Determine the (x, y) coordinate at the center of the cell enclosing the given text.  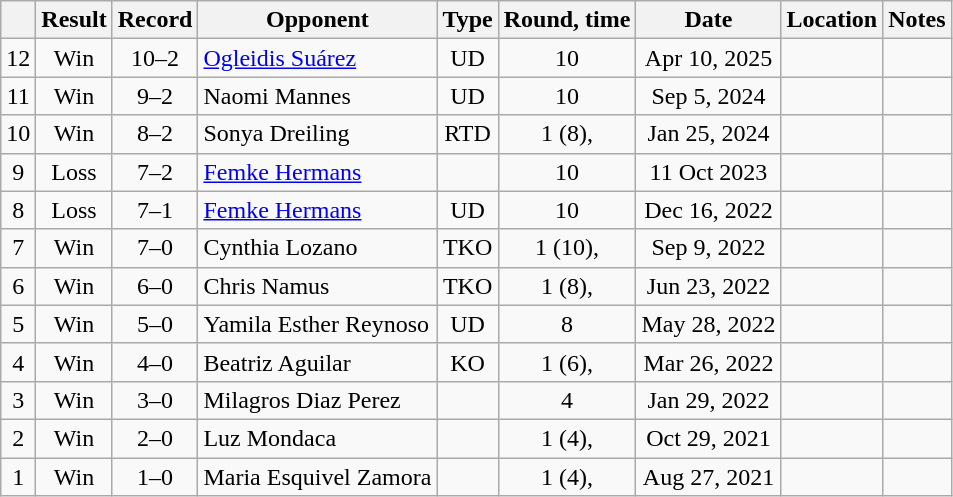
Sep 5, 2024 (708, 96)
Jan 29, 2022 (708, 400)
Naomi Mannes (318, 96)
12 (18, 58)
RTD (468, 134)
2–0 (155, 438)
Milagros Diaz Perez (318, 400)
Chris Namus (318, 286)
Result (74, 20)
Opponent (318, 20)
Mar 26, 2022 (708, 362)
9 (18, 172)
Round, time (567, 20)
1 (10), (567, 248)
Sep 9, 2022 (708, 248)
Cynthia Lozano (318, 248)
1–0 (155, 477)
Yamila Esther Reynoso (318, 324)
Ogleidis Suárez (318, 58)
7 (18, 248)
Sonya Dreiling (318, 134)
7–2 (155, 172)
Jan 25, 2024 (708, 134)
5–0 (155, 324)
4–0 (155, 362)
Location (832, 20)
3 (18, 400)
Notes (917, 20)
Oct 29, 2021 (708, 438)
10–2 (155, 58)
Beatriz Aguilar (318, 362)
Date (708, 20)
11 Oct 2023 (708, 172)
Maria Esquivel Zamora (318, 477)
Apr 10, 2025 (708, 58)
2 (18, 438)
5 (18, 324)
1 (6), (567, 362)
7–0 (155, 248)
Luz Mondaca (318, 438)
KO (468, 362)
6 (18, 286)
1 (18, 477)
11 (18, 96)
7–1 (155, 210)
8–2 (155, 134)
Record (155, 20)
May 28, 2022 (708, 324)
Dec 16, 2022 (708, 210)
6–0 (155, 286)
9–2 (155, 96)
Aug 27, 2021 (708, 477)
3–0 (155, 400)
Jun 23, 2022 (708, 286)
Type (468, 20)
